Identify which cell holds the provided text, then report its (x, y) central coordinate. 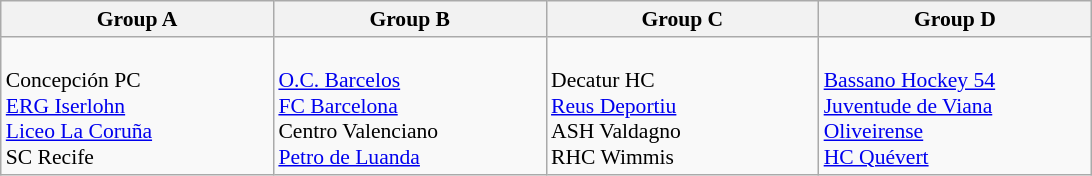
Group C (682, 19)
Concepción PC ERG Iserlohn Liceo La Coruña SC Recife (138, 106)
Bassano Hockey 54 Juventude de Viana Oliveirense HC Quévert (956, 106)
Group D (956, 19)
O.C. Barcelos FC Barcelona Centro Valenciano Petro de Luanda (410, 106)
Decatur HC Reus Deportiu ASH Valdagno RHC Wimmis (682, 106)
Group A (138, 19)
Group B (410, 19)
